Output the (x, y) coordinate of the center of the cell containing the given text.  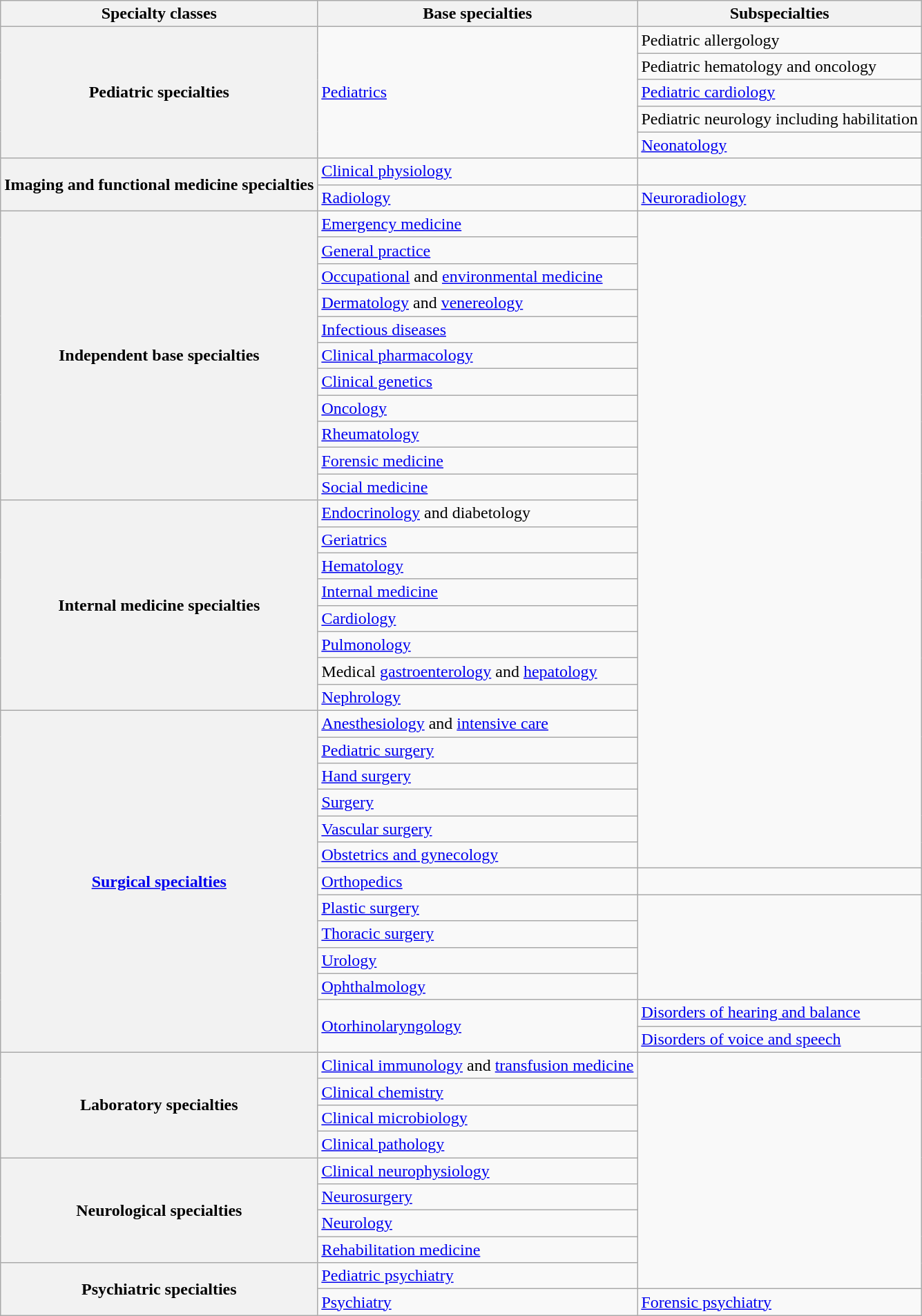
Clinical pharmacology (478, 356)
Endocrinology and diabetology (478, 513)
Specialty classes (159, 14)
Anesthesiology and intensive care (478, 723)
Oncology (478, 408)
Neurosurgery (478, 1197)
Rehabilitation medicine (478, 1250)
Pulmonology (478, 645)
Emergency medicine (478, 224)
Pediatric psychiatry (478, 1276)
Thoracic surgery (478, 934)
Clinical pathology (478, 1144)
Medical gastroenterology and hepatology (478, 671)
General practice (478, 250)
Neuroradiology (780, 198)
Clinical physiology (478, 171)
Neurological specialties (159, 1210)
Internal medicine (478, 592)
Dermatology and venereology (478, 303)
Orthopedics (478, 881)
Neurology (478, 1223)
Pediatric neurology including habilitation (780, 119)
Plastic surgery (478, 908)
Occupational and environmental medicine (478, 276)
Pediatrics (478, 93)
Pediatric hematology and oncology (780, 66)
Base specialties (478, 14)
Pediatric specialties (159, 93)
Forensic psychiatry (780, 1302)
Clinical chemistry (478, 1091)
Independent base specialties (159, 355)
Surgical specialties (159, 881)
Internal medicine specialties (159, 605)
Forensic medicine (478, 461)
Otorhinolaryngology (478, 1026)
Clinical immunology and transfusion medicine (478, 1065)
Disorders of hearing and balance (780, 1013)
Cardiology (478, 618)
Rheumatology (478, 435)
Laboratory specialties (159, 1105)
Hematology (478, 566)
Radiology (478, 198)
Social medicine (478, 487)
Clinical neurophysiology (478, 1171)
Nephrology (478, 697)
Obstetrics and gynecology (478, 855)
Pediatric surgery (478, 750)
Urology (478, 960)
Subspecialties (780, 14)
Geriatrics (478, 540)
Pediatric allergology (780, 40)
Ophthalmology (478, 986)
Psychiatric specialties (159, 1289)
Neonatology (780, 145)
Disorders of voice and speech (780, 1039)
Hand surgery (478, 776)
Clinical microbiology (478, 1118)
Vascular surgery (478, 829)
Clinical genetics (478, 382)
Psychiatry (478, 1302)
Imaging and functional medicine specialties (159, 184)
Pediatric cardiology (780, 93)
Infectious diseases (478, 330)
Surgery (478, 803)
